Identify which cell holds the provided text, then report its [X, Y] central coordinate. 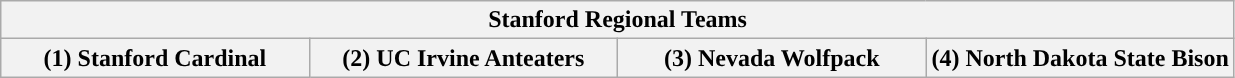
Stanford Regional Teams [618, 20]
(2) UC Irvine Anteaters [463, 58]
(4) North Dakota State Bison [1080, 58]
(3) Nevada Wolfpack [772, 58]
(1) Stanford Cardinal [155, 58]
